Capture the cell that displays the provided text and extract its [X, Y] central coordinate. 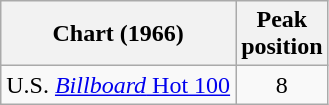
Peakposition [282, 34]
Chart (1966) [118, 34]
U.S. Billboard Hot 100 [118, 85]
8 [282, 85]
